Extract the (x, y) coordinate from the center of the cell holding the provided text.  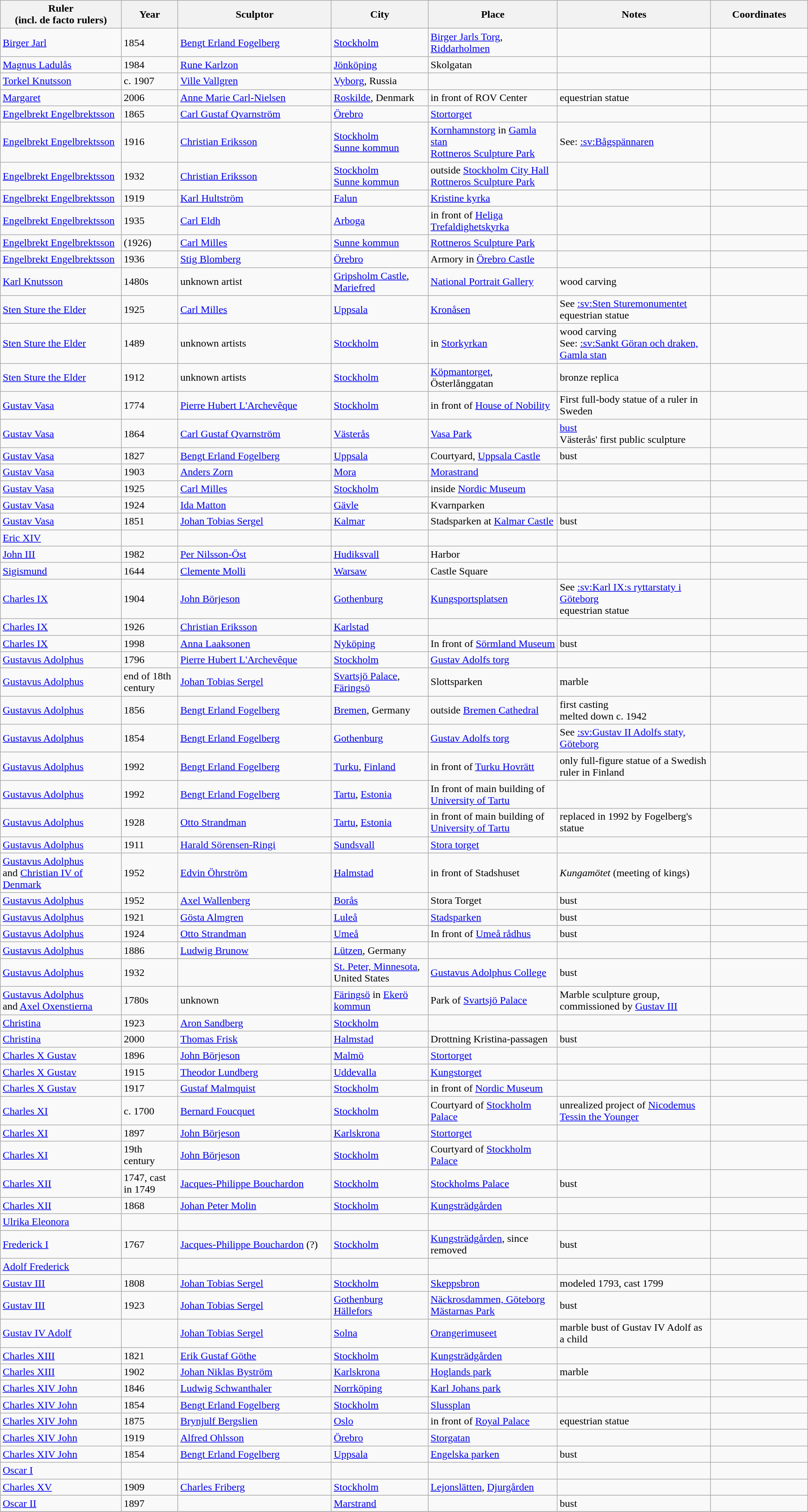
2000 (149, 1039)
Place (493, 15)
Frederick I (61, 1244)
in front of Royal Palace (493, 1421)
Gustavus Adolphus College (493, 972)
1747, cast in 1749 (149, 1184)
Warsaw (380, 571)
Hoglands park (493, 1372)
Kronåsen (493, 310)
end of 18th century (149, 682)
Harald Sörensen-Ringi (255, 845)
Theodor Lundberg (255, 1072)
Coordinates (760, 15)
Brynjulf Bergslien (255, 1421)
Näckrosdammen, GöteborgMästarnas Park (493, 1305)
Ville Vallgren (255, 81)
Gustavus Adolphusand Christian IV of Denmark (61, 873)
1780s (149, 1001)
Kungamötet (meeting of kings) (634, 873)
1864 (149, 433)
National Portrait Gallery (493, 281)
Jacques-Philippe Bouchardon (?) (255, 1244)
St. Peter, Minnesota, United States (380, 972)
1796 (149, 660)
1902 (149, 1372)
1982 (149, 554)
Kvarnparken (493, 505)
Jönköping (380, 65)
Lejonslätten, Djurgården (493, 1487)
unrealized project of Nicodemus Tessin the Younger (634, 1111)
Axel Wallenberg (255, 901)
Svartsjö Palace, Färingsö (380, 682)
Per Nilsson-Öst (255, 554)
19th century (149, 1155)
Malmö (380, 1056)
1767 (149, 1244)
bronze replica (634, 377)
Roskilde, Denmark (380, 98)
Vyborg, Russia (380, 81)
in front of ROV Center (493, 98)
Skeppsbron (493, 1283)
Norrköping (380, 1389)
1489 (149, 344)
in front of main building of University of Tartu (493, 823)
Anders Zorn (255, 472)
1827 (149, 456)
Charles Friberg (255, 1487)
In front of main building of University of Tartu (493, 794)
Lützen, Germany (380, 950)
inside Nordic Museum (493, 489)
only full-figure statue of a Swedish ruler in Finland (634, 767)
Turku, Finland (380, 767)
Skolgatan (493, 65)
In front of Sörmland Museum (493, 644)
(1926) (149, 243)
Bremen, Germany (380, 710)
Anne Marie Carl-Nielsen (255, 98)
c. 1907 (149, 81)
1936 (149, 259)
in front of Stadshuset (493, 873)
Kungsportsplatsen (493, 599)
c. 1700 (149, 1111)
Borås (380, 901)
Karlstad (380, 627)
in front of Heliga Trefaldighetskyrka (493, 220)
First full-body statue of a ruler in Sweden (634, 406)
Sundsvall (380, 845)
1868 (149, 1206)
Karl Knutsson (61, 281)
wood carvingSee: :sv:Sankt Göran och draken, Gamla stan (634, 344)
Sunne kommun (380, 243)
Färingsö in Ekerö kommun (380, 1001)
Gripsholm Castle, Mariefred (380, 281)
in Storkyrkan (493, 344)
1921 (149, 917)
Orangerimuseet (493, 1333)
Johan Peter Molin (255, 1206)
1926 (149, 627)
Kalmar (380, 521)
Kristine kyrka (493, 198)
Oscar I (61, 1471)
outside Stockholm City HallRottneros Sculpture Park (493, 176)
In front of Umeå rådhus (493, 934)
1917 (149, 1089)
first castingmelted down c. 1942 (634, 710)
Aron Sandberg (255, 1023)
Kornhamnstorg in Gamla stanRottneros Sculpture Park (493, 142)
1916 (149, 142)
Solna (380, 1333)
Thomas Frisk (255, 1039)
Köpmantorget, Österlånggatan (493, 377)
Karl Hultström (255, 198)
1480s (149, 281)
Torkel Knutsson (61, 81)
Edvin Öhrström (255, 873)
Carl Eldh (255, 220)
John III (61, 554)
marble bust of Gustav IV Adolf as a child (634, 1333)
Morastrand (493, 472)
1851 (149, 521)
1928 (149, 823)
Stadsparken (493, 917)
Ida Matton (255, 505)
Anna Laaksonen (255, 644)
outside Bremen Cathedral (493, 710)
Sculptor (255, 15)
Arboga (380, 220)
Ruler(incl. de facto rulers) (61, 15)
Vasa Park (493, 433)
Erik Gustaf Göthe (255, 1356)
Clemente Molli (255, 571)
Birger Jarls Torg,Riddarholmen (493, 42)
Stadsparken at Kalmar Castle (493, 521)
Margaret (61, 98)
Rottneros Sculpture Park (493, 243)
Armory in Örebro Castle (493, 259)
Stora torget (493, 845)
Park of Svartsjö Palace (493, 1001)
unknown (255, 1001)
Hudiksvall (380, 554)
Uddevalla (380, 1072)
Falun (380, 198)
Johan Niklas Byström (255, 1372)
1935 (149, 220)
See :sv:Sten Sturemonumentetequestrian statue (634, 310)
1821 (149, 1356)
Nyköping (380, 644)
Adolf Frederick (61, 1266)
Engelska parken (493, 1454)
Ulrika Eleonora (61, 1222)
1856 (149, 710)
Stora Torget (493, 901)
1875 (149, 1421)
Karl Johans park (493, 1389)
in front of House of Nobility (493, 406)
Kungsträdgården, since removed (493, 1244)
Bernard Foucquet (255, 1111)
Harbor (493, 554)
1808 (149, 1283)
Ludwig Brunow (255, 950)
Sigismund (61, 571)
1998 (149, 644)
See :sv:Gustav II Adolfs staty, Göteborg (634, 738)
Rune Karlzon (255, 65)
1904 (149, 599)
in front of Nordic Museum (493, 1089)
Gustavus Adolphusand Axel Oxenstierna (61, 1001)
Charles XV (61, 1487)
Storgatan (493, 1438)
Stig Blomberg (255, 259)
Courtyard, Uppsala Castle (493, 456)
Gustaf Malmquist (255, 1089)
in front of Turku Hovrätt (493, 767)
1865 (149, 114)
Drottning Kristina-passagen (493, 1039)
Stockholms Palace (493, 1184)
GothenburgHällefors (380, 1305)
Ludwig Schwanthaler (255, 1389)
1909 (149, 1487)
Gävle (380, 505)
modeled 1793, cast 1799 (634, 1283)
Marble sculpture group, commissioned by Gustav III (634, 1001)
unknown artist (255, 281)
1911 (149, 845)
Marstrand (380, 1503)
City (380, 15)
1984 (149, 65)
Magnus Ladulås (61, 65)
wood carving (634, 281)
Slottsparken (493, 682)
Slussplan (493, 1405)
Birger Jarl (61, 42)
Luleå (380, 917)
Jacques-Philippe Bouchardon (255, 1184)
Castle Square (493, 571)
Kungstorget (493, 1072)
1896 (149, 1056)
Gösta Almgren (255, 917)
See: :sv:Bågspännaren (634, 142)
1774 (149, 406)
1644 (149, 571)
1903 (149, 472)
Oscar II (61, 1503)
1886 (149, 950)
Eric XIV (61, 538)
1915 (149, 1072)
bust Västerås' first public sculpture (634, 433)
replaced in 1992 by Fogelberg's statue (634, 823)
2006 (149, 98)
Year (149, 15)
Oslo (380, 1421)
1846 (149, 1389)
Umeå (380, 934)
Mora (380, 472)
Västerås (380, 433)
Alfred Ohlsson (255, 1438)
1912 (149, 377)
Notes (634, 15)
See :sv:Karl IX:s ryttarstaty i Göteborgequestrian statue (634, 599)
Gustav IV Adolf (61, 1333)
